Output the (x, y) coordinate of the center of the cell containing the given text.  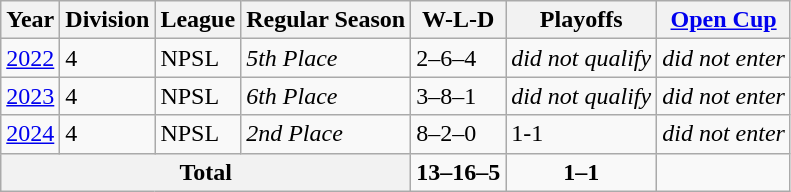
1-1 (582, 134)
5th Place (326, 58)
Total (206, 172)
Playoffs (582, 20)
2023 (30, 96)
2024 (30, 134)
2–6–4 (458, 58)
League (198, 20)
Open Cup (724, 20)
Year (30, 20)
1–1 (582, 172)
2nd Place (326, 134)
13–16–5 (458, 172)
W-L-D (458, 20)
8–2–0 (458, 134)
2022 (30, 58)
6th Place (326, 96)
Regular Season (326, 20)
Division (108, 20)
3–8–1 (458, 96)
